Extract the (x, y) coordinate from the center of the cell holding the provided text.  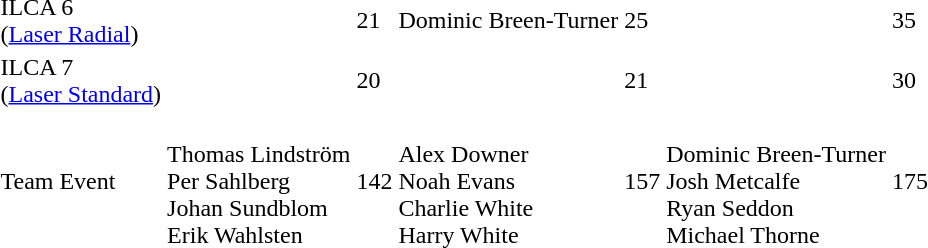
21 (642, 80)
20 (374, 80)
